Determine the [x, y] coordinate at the center of the cell enclosing the given text.  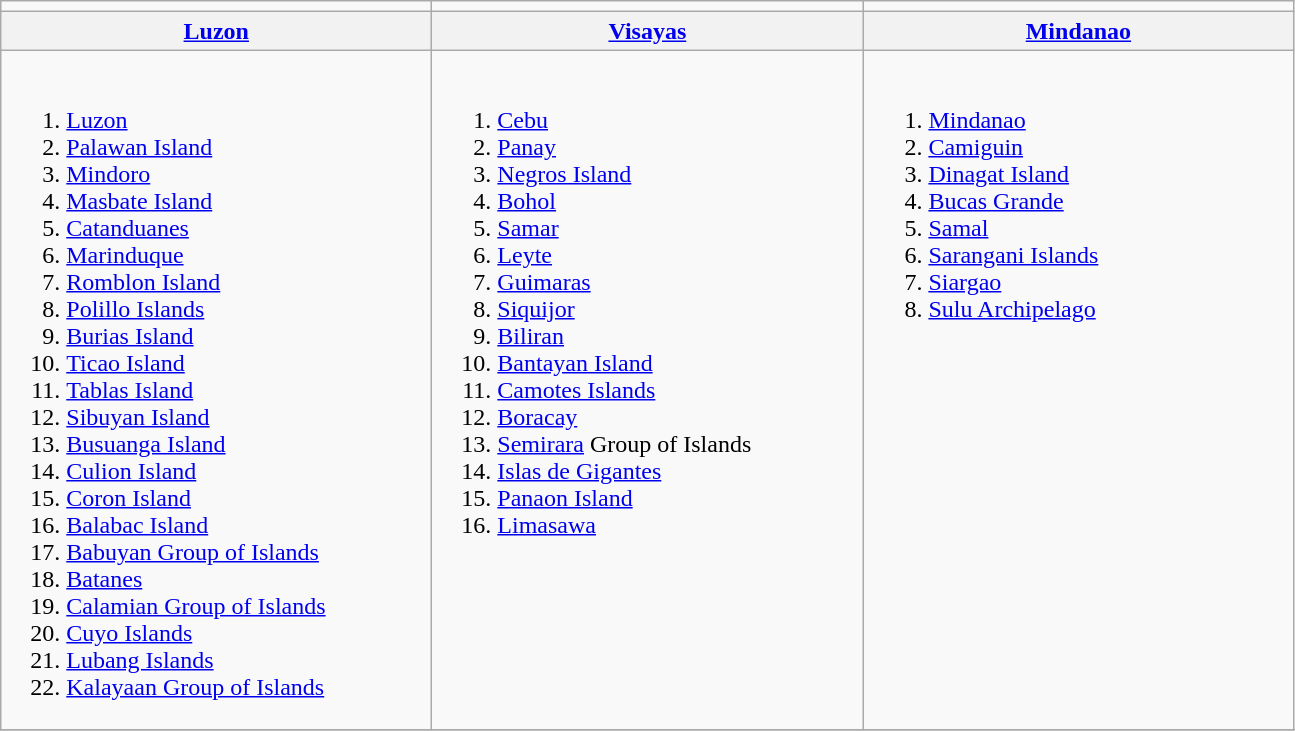
Luzon [216, 31]
Mindanao [1078, 31]
MindanaoCamiguinDinagat IslandBucas GrandeSamalSarangani IslandsSiargaoSulu Archipelago [1078, 390]
Visayas [648, 31]
